Identify which cell holds the provided text, then report its (x, y) central coordinate. 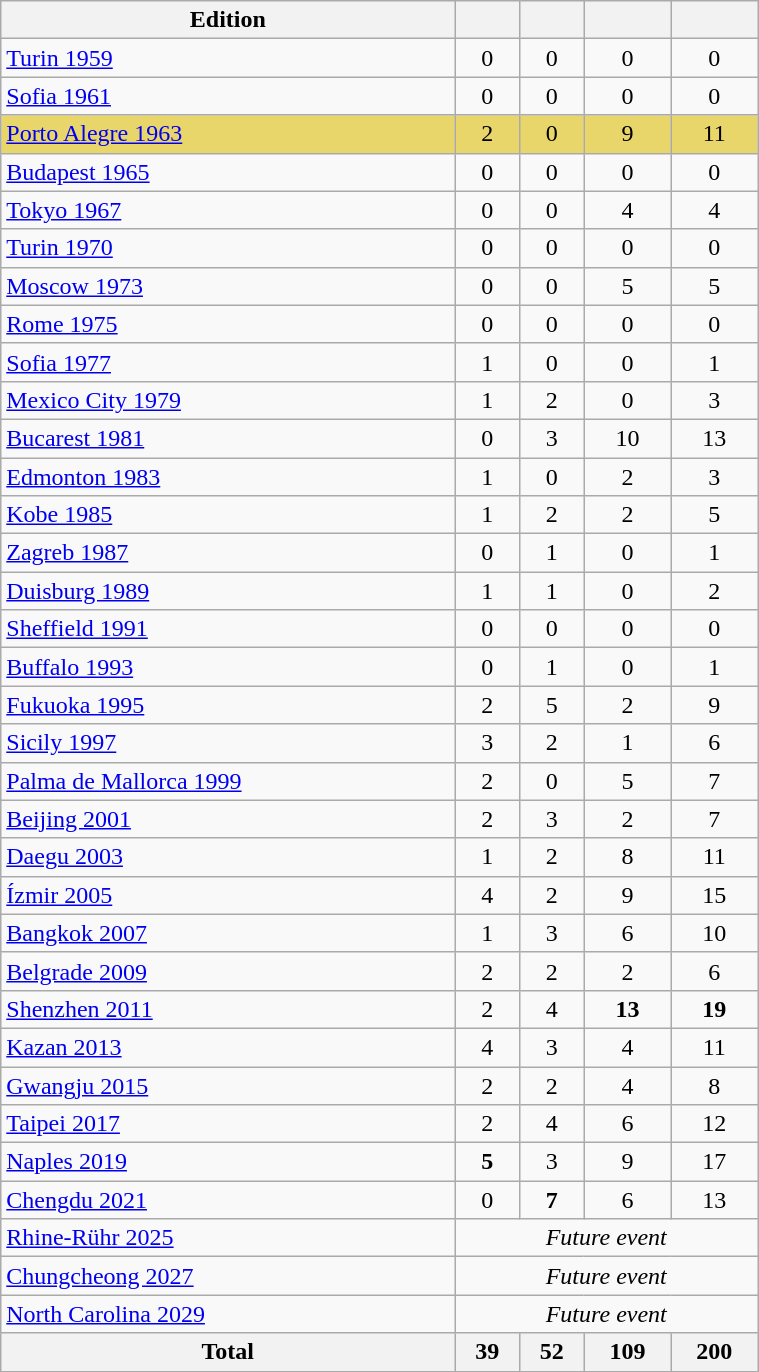
Turin 1959 (228, 58)
19 (714, 1009)
Duisburg 1989 (228, 591)
Bucarest 1981 (228, 438)
Naples 2019 (228, 1162)
Beijing 2001 (228, 819)
17 (714, 1162)
52 (552, 1352)
Gwangju 2015 (228, 1085)
Budapest 1965 (228, 172)
Rome 1975 (228, 324)
Edition (228, 20)
Sicily 1997 (228, 743)
Kazan 2013 (228, 1047)
Palma de Mallorca 1999 (228, 781)
Moscow 1973 (228, 286)
109 (628, 1352)
Bangkok 2007 (228, 933)
Daegu 2003 (228, 857)
Rhine-Rühr 2025 (228, 1238)
200 (714, 1352)
Tokyo 1967 (228, 210)
Mexico City 1979 (228, 400)
15 (714, 895)
Turin 1970 (228, 248)
North Carolina 2029 (228, 1314)
Sofia 1961 (228, 96)
Belgrade 2009 (228, 971)
Total (228, 1352)
39 (488, 1352)
Chungcheong 2027 (228, 1276)
Sofia 1977 (228, 362)
Chengdu 2021 (228, 1200)
Sheffield 1991 (228, 629)
Ízmir 2005 (228, 895)
Kobe 1985 (228, 515)
Taipei 2017 (228, 1124)
Shenzhen 2011 (228, 1009)
12 (714, 1124)
Buffalo 1993 (228, 667)
Edmonton 1983 (228, 477)
Porto Alegre 1963 (228, 134)
Zagreb 1987 (228, 553)
Fukuoka 1995 (228, 705)
